From the cell containing the given text, extract its center point as (x, y) coordinate. 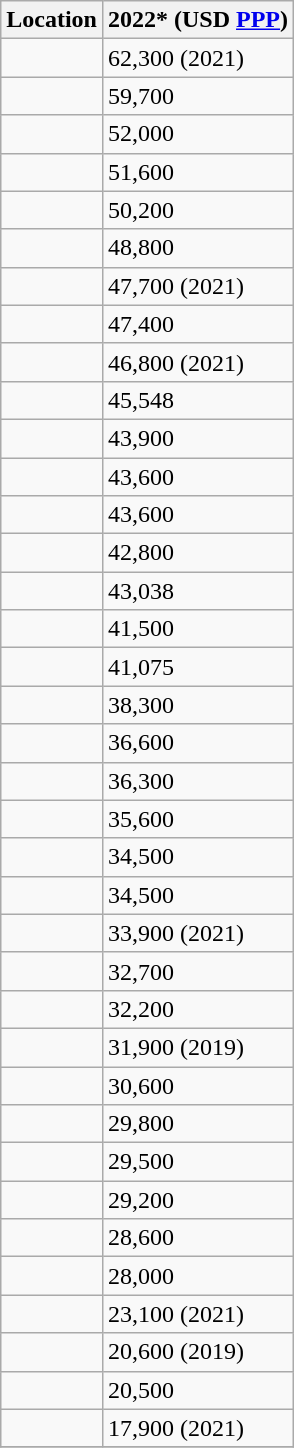
28,600 (198, 1238)
47,700 (2021) (198, 286)
59,700 (198, 96)
47,400 (198, 324)
42,800 (198, 553)
30,600 (198, 1085)
17,900 (2021) (198, 1428)
23,100 (2021) (198, 1314)
50,200 (198, 210)
33,900 (2021) (198, 933)
41,500 (198, 629)
48,800 (198, 248)
43,900 (198, 438)
51,600 (198, 172)
32,700 (198, 971)
29,500 (198, 1162)
29,800 (198, 1124)
46,800 (2021) (198, 362)
45,548 (198, 400)
62,300 (2021) (198, 58)
20,600 (2019) (198, 1352)
28,000 (198, 1276)
52,000 (198, 134)
29,200 (198, 1200)
2022* (USD PPP) (198, 20)
36,300 (198, 781)
36,600 (198, 743)
43,038 (198, 591)
31,900 (2019) (198, 1047)
20,500 (198, 1390)
38,300 (198, 705)
35,600 (198, 819)
Location (52, 20)
32,200 (198, 1009)
41,075 (198, 667)
